Locate the cell with the specified text and output its [X, Y] center coordinate. 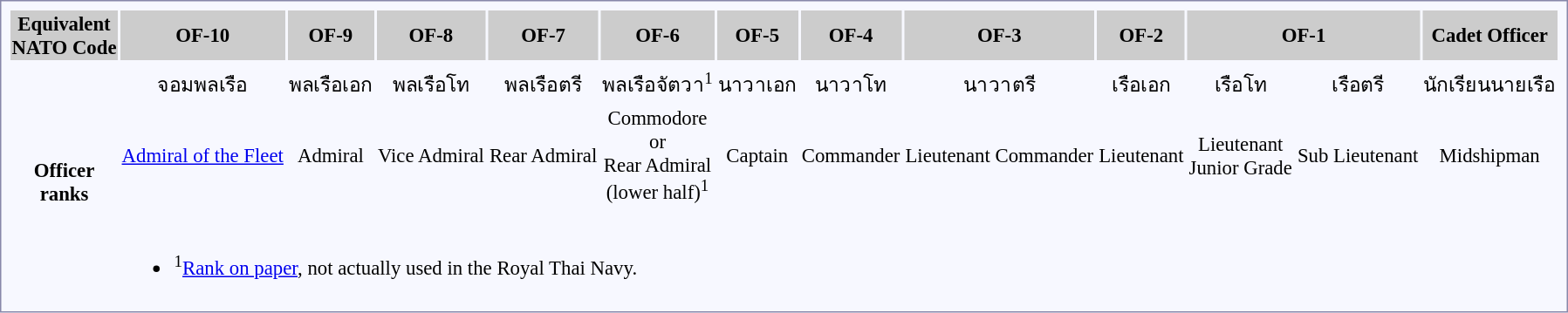
OF-10 [202, 35]
Officerranks [65, 182]
เรือตรี [1358, 85]
Cadet Officer [1489, 35]
Sub Lieutenant [1358, 155]
พลเรือตรี [543, 85]
นักเรียนนายเรือ [1489, 85]
Lieutenant [1141, 155]
Captain [757, 155]
Midshipman [1489, 155]
OF-1 [1304, 35]
Rear Admiral [543, 155]
นาวาตรี [1000, 85]
พลเรือจัตวา1 [658, 85]
Admiral [330, 155]
CommodoreorRear Admiral(lower half)1 [658, 155]
Lieutenant Commander [1000, 155]
เรือเอก [1141, 85]
นาวาโท [851, 85]
EquivalentNATO Code [65, 35]
OF-8 [431, 35]
OF-5 [757, 35]
พลเรือเอก [330, 85]
OF-3 [1000, 35]
OF-4 [851, 35]
Vice Admiral [431, 155]
OF-2 [1141, 35]
Admiral of the Fleet [202, 155]
Commander [851, 155]
OF-9 [330, 35]
พลเรือโท [431, 85]
LieutenantJunior Grade [1241, 155]
1Rank on paper, not actually used in the Royal Thai Navy. [839, 255]
เรือโท [1241, 85]
OF-6 [658, 35]
จอมพลเรือ [202, 85]
นาวาเอก [757, 85]
OF-7 [543, 35]
